Detect which cell encompasses the target text, then output its [x, y] center coordinate. 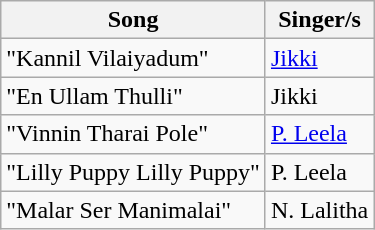
"Kannil Vilaiyadum" [134, 58]
Song [134, 20]
"En Ullam Thulli" [134, 96]
"Vinnin Tharai Pole" [134, 134]
"Malar Ser Manimalai" [134, 210]
Singer/s [319, 20]
N. Lalitha [319, 210]
"Lilly Puppy Lilly Puppy" [134, 172]
